Output the (x, y) coordinate of the center of the cell containing the given text.  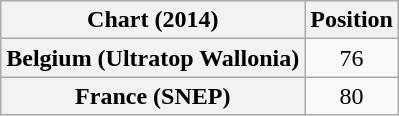
80 (352, 96)
Chart (2014) (153, 20)
France (SNEP) (153, 96)
76 (352, 58)
Position (352, 20)
Belgium (Ultratop Wallonia) (153, 58)
